Capture the cell that displays the provided text and extract its [X, Y] central coordinate. 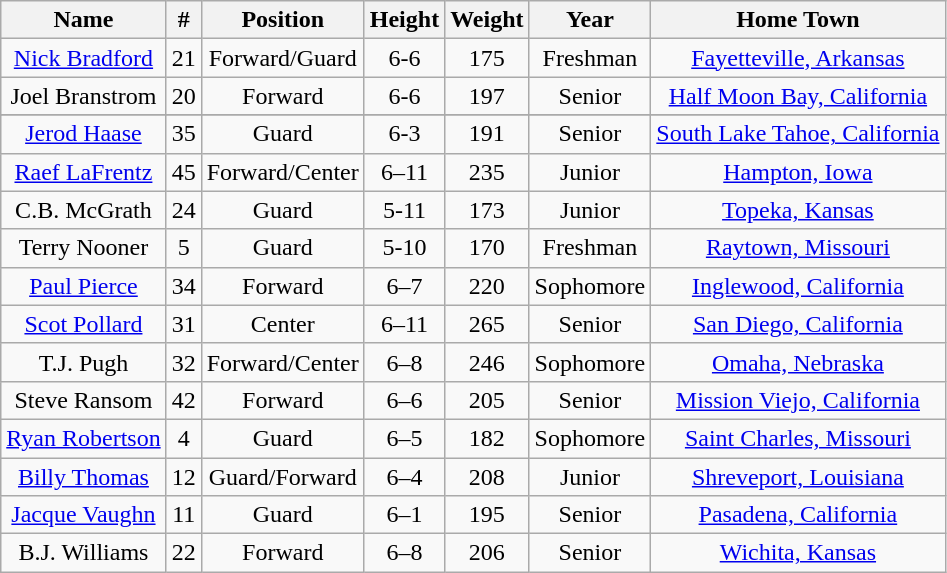
Scot Pollard [84, 324]
Steve Ransom [84, 400]
170 [487, 248]
T.J. Pugh [84, 362]
205 [487, 400]
Home Town [798, 20]
Wichita, Kansas [798, 553]
195 [487, 515]
Pasadena, California [798, 515]
Raytown, Missouri [798, 248]
35 [184, 134]
Raef LaFrentz [84, 172]
Inglewood, California [798, 286]
Forward/Guard [282, 58]
Weight [487, 20]
20 [184, 96]
San Diego, California [798, 324]
31 [184, 324]
Hampton, Iowa [798, 172]
6–7 [404, 286]
24 [184, 210]
B.J. Williams [84, 553]
Mission Viejo, California [798, 400]
4 [184, 438]
Shreveport, Louisiana [798, 477]
Ryan Robertson [84, 438]
42 [184, 400]
6–5 [404, 438]
5-10 [404, 248]
208 [487, 477]
206 [487, 553]
12 [184, 477]
Center [282, 324]
Name [84, 20]
235 [487, 172]
6–1 [404, 515]
6–4 [404, 477]
# [184, 20]
220 [487, 286]
173 [487, 210]
Terry Nooner [84, 248]
Billy Thomas [84, 477]
6–6 [404, 400]
C.B. McGrath [84, 210]
Omaha, Nebraska [798, 362]
Paul Pierce [84, 286]
South Lake Tahoe, California [798, 134]
34 [184, 286]
Guard/Forward [282, 477]
Jacque Vaughn [84, 515]
21 [184, 58]
Position [282, 20]
Jerod Haase [84, 134]
Nick Bradford [84, 58]
6-3 [404, 134]
Topeka, Kansas [798, 210]
265 [487, 324]
Height [404, 20]
Fayetteville, Arkansas [798, 58]
Half Moon Bay, California [798, 96]
Joel Branstrom [84, 96]
197 [487, 96]
182 [487, 438]
45 [184, 172]
Year [590, 20]
191 [487, 134]
32 [184, 362]
11 [184, 515]
246 [487, 362]
175 [487, 58]
5-11 [404, 210]
5 [184, 248]
Saint Charles, Missouri [798, 438]
22 [184, 553]
